Capture the cell that displays the provided text and extract its (x, y) central coordinate. 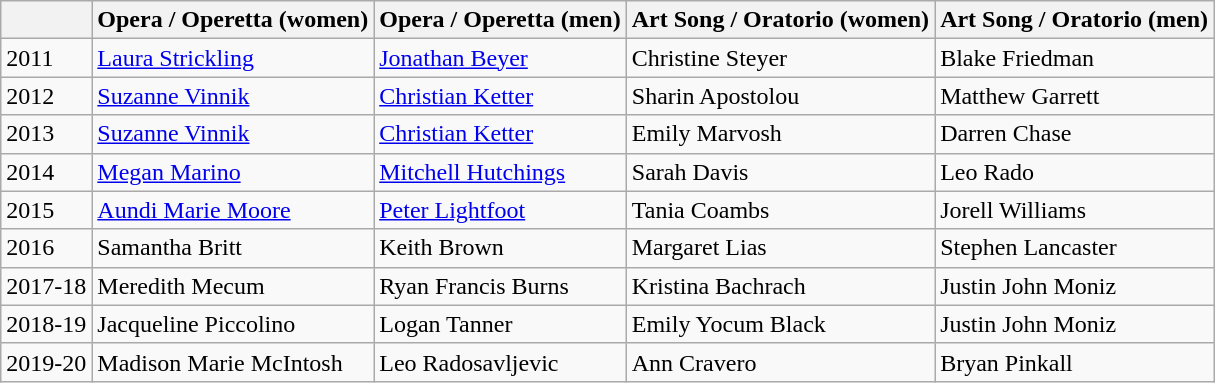
2017-18 (46, 286)
2012 (46, 96)
Laura Strickling (233, 58)
Emily Yocum Black (780, 324)
Leo Radosavljevic (500, 362)
Bryan Pinkall (1074, 362)
2016 (46, 248)
2013 (46, 134)
Matthew Garrett (1074, 96)
Stephen Lancaster (1074, 248)
Ann Cravero (780, 362)
Logan Tanner (500, 324)
Keith Brown (500, 248)
Jacqueline Piccolino (233, 324)
Darren Chase (1074, 134)
Kristina Bachrach (780, 286)
Leo Rado (1074, 172)
Jonathan Beyer (500, 58)
2019-20 (46, 362)
Meredith Mecum (233, 286)
Margaret Lias (780, 248)
Madison Marie McIntosh (233, 362)
Opera / Operetta (women) (233, 20)
Sharin Apostolou (780, 96)
Ryan Francis Burns (500, 286)
Art Song / Oratorio (men) (1074, 20)
Blake Friedman (1074, 58)
Art Song / Oratorio (women) (780, 20)
Samantha Britt (233, 248)
Aundi Marie Moore (233, 210)
Peter Lightfoot (500, 210)
Jorell Williams (1074, 210)
Tania Coambs (780, 210)
2018-19 (46, 324)
Christine Steyer (780, 58)
Emily Marvosh (780, 134)
2011 (46, 58)
2015 (46, 210)
Sarah Davis (780, 172)
Mitchell Hutchings (500, 172)
Opera / Operetta (men) (500, 20)
Megan Marino (233, 172)
2014 (46, 172)
